Output the [X, Y] coordinate of the center of the cell containing the given text.  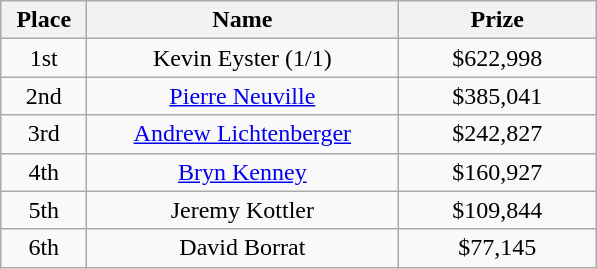
$77,145 [498, 248]
4th [44, 172]
Pierre Neuville [242, 96]
2nd [44, 96]
David Borrat [242, 248]
Kevin Eyster (1/1) [242, 58]
Jeremy Kottler [242, 210]
$242,827 [498, 134]
1st [44, 58]
Bryn Kenney [242, 172]
Place [44, 20]
5th [44, 210]
Name [242, 20]
Andrew Lichtenberger [242, 134]
Prize [498, 20]
$160,927 [498, 172]
$109,844 [498, 210]
$622,998 [498, 58]
6th [44, 248]
3rd [44, 134]
$385,041 [498, 96]
